Return the (X, Y) coordinate for the center point of the cell that contains the specified text.  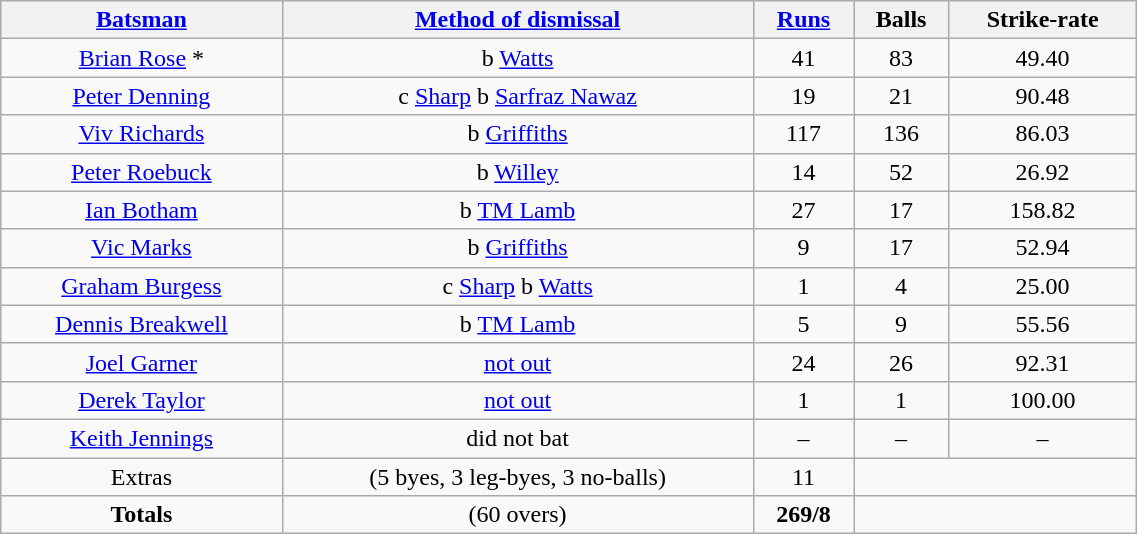
Dennis Breakwell (142, 324)
Graham Burgess (142, 286)
24 (804, 362)
c Sharp b Watts (518, 286)
Extras (142, 477)
19 (804, 96)
26.92 (1042, 172)
Derek Taylor (142, 400)
Method of dismissal (518, 20)
49.40 (1042, 58)
Keith Jennings (142, 438)
25.00 (1042, 286)
c Sharp b Sarfraz Nawaz (518, 96)
14 (804, 172)
Vic Marks (142, 248)
41 (804, 58)
Joel Garner (142, 362)
11 (804, 477)
117 (804, 134)
did not bat (518, 438)
(5 byes, 3 leg-byes, 3 no-balls) (518, 477)
b Watts (518, 58)
(60 overs) (518, 515)
136 (902, 134)
Ian Botham (142, 210)
Brian Rose * (142, 58)
b Willey (518, 172)
52.94 (1042, 248)
21 (902, 96)
83 (902, 58)
Totals (142, 515)
158.82 (1042, 210)
Batsman (142, 20)
Peter Denning (142, 96)
Balls (902, 20)
Runs (804, 20)
90.48 (1042, 96)
26 (902, 362)
100.00 (1042, 400)
55.56 (1042, 324)
4 (902, 286)
52 (902, 172)
269/8 (804, 515)
27 (804, 210)
Viv Richards (142, 134)
Strike-rate (1042, 20)
5 (804, 324)
86.03 (1042, 134)
Peter Roebuck (142, 172)
92.31 (1042, 362)
